Determine the (X, Y) coordinate at the center of the cell enclosing the given text.  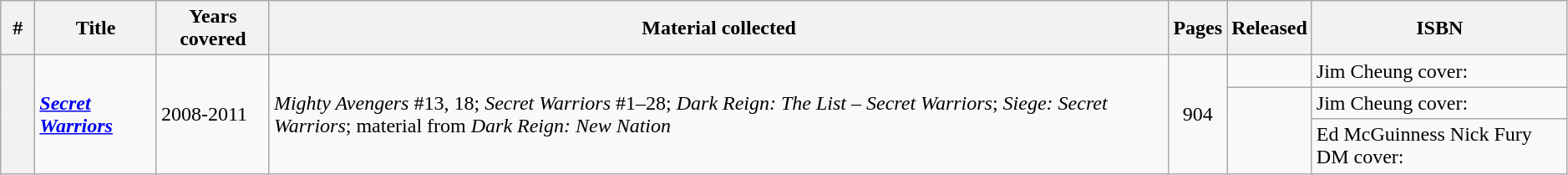
Title (96, 28)
# (18, 28)
Secret Warriors (96, 114)
ISBN (1439, 28)
Mighty Avengers #13, 18; Secret Warriors #1–28; Dark Reign: The List – Secret Warriors; Siege: Secret Warriors; material from Dark Reign: New Nation (718, 114)
Pages (1198, 28)
Ed McGuinness Nick Fury DM cover: (1439, 146)
Material collected (718, 28)
2008-2011 (212, 114)
904 (1198, 114)
Released (1270, 28)
Years covered (212, 28)
